Return the [x, y] coordinate for the center point of the cell that contains the specified text.  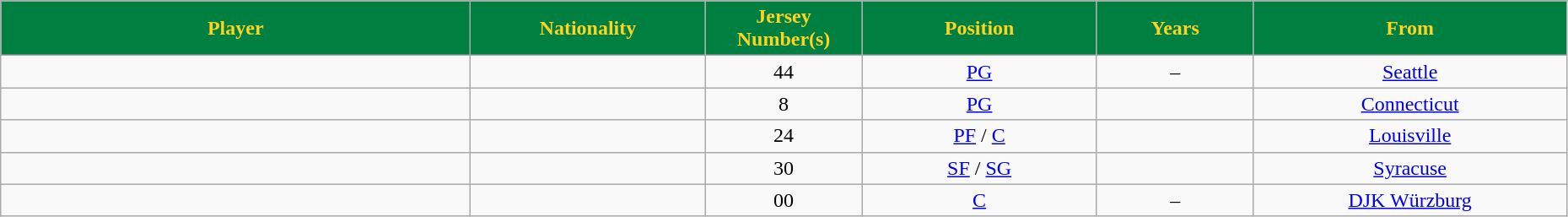
Years [1175, 29]
Seattle [1410, 72]
Position [979, 29]
Louisville [1410, 136]
SF / SG [979, 168]
Jersey Number(s) [784, 29]
DJK Würzburg [1410, 200]
00 [784, 200]
Player [236, 29]
44 [784, 72]
24 [784, 136]
PF / C [979, 136]
From [1410, 29]
8 [784, 104]
C [979, 200]
30 [784, 168]
Nationality [588, 29]
Connecticut [1410, 104]
Syracuse [1410, 168]
